Detect which cell encompasses the target text, then output its [x, y] center coordinate. 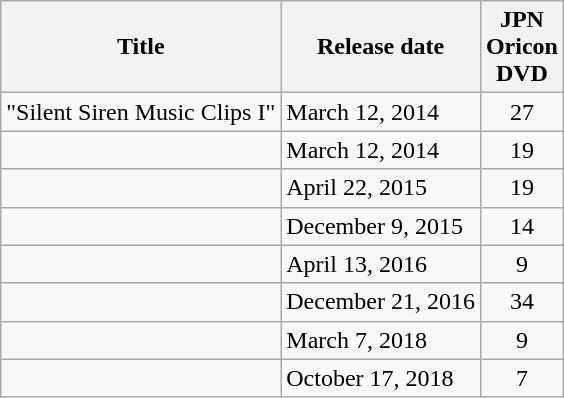
27 [522, 112]
34 [522, 302]
JPNOriconDVD [522, 47]
December 21, 2016 [381, 302]
March 7, 2018 [381, 340]
December 9, 2015 [381, 226]
Title [141, 47]
14 [522, 226]
7 [522, 378]
April 13, 2016 [381, 264]
April 22, 2015 [381, 188]
Release date [381, 47]
October 17, 2018 [381, 378]
"Silent Siren Music Clips I" [141, 112]
